Return [x, y] of the center of cell containing provided text 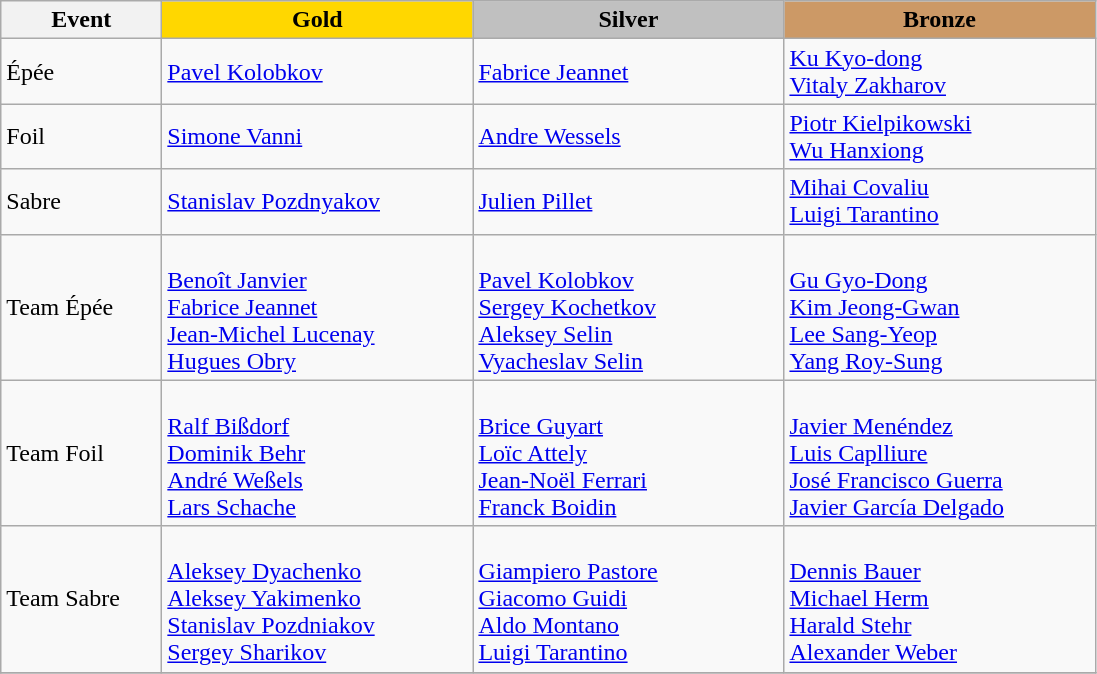
Julien Pillet [628, 202]
Event [82, 20]
Dennis BauerMichael HermHarald StehrAlexander Weber [940, 599]
Benoît JanvierFabrice JeannetJean-Michel LucenayHugues Obry [318, 307]
Mihai Covaliu Luigi Tarantino [940, 202]
Bronze [940, 20]
Gu Gyo-DongKim Jeong-GwanLee Sang-YeopYang Roy-Sung [940, 307]
Fabrice Jeannet [628, 72]
Simone Vanni [318, 136]
Ralf BißdorfDominik BehrAndré WeßelsLars Schache [318, 453]
Gold [318, 20]
Pavel KolobkovSergey KochetkovAleksey SelinVyacheslav Selin [628, 307]
Andre Wessels [628, 136]
Aleksey DyachenkoAleksey YakimenkoStanislav PozdniakovSergey Sharikov [318, 599]
Team Sabre [82, 599]
Pavel Kolobkov [318, 72]
Brice GuyartLoïc AttelyJean-Noël FerrariFranck Boidin [628, 453]
Team Foil [82, 453]
Team Épée [82, 307]
Piotr Kielpikowski Wu Hanxiong [940, 136]
Stanislav Pozdnyakov [318, 202]
Javier MenéndezLuis CaplliureJosé Francisco GuerraJavier García Delgado [940, 453]
Sabre [82, 202]
Silver [628, 20]
Ku Kyo-dong Vitaly Zakharov [940, 72]
Foil [82, 136]
Épée [82, 72]
Giampiero PastoreGiacomo GuidiAldo MontanoLuigi Tarantino [628, 599]
